Determine the (X, Y) coordinate at the center of the cell enclosing the given text.  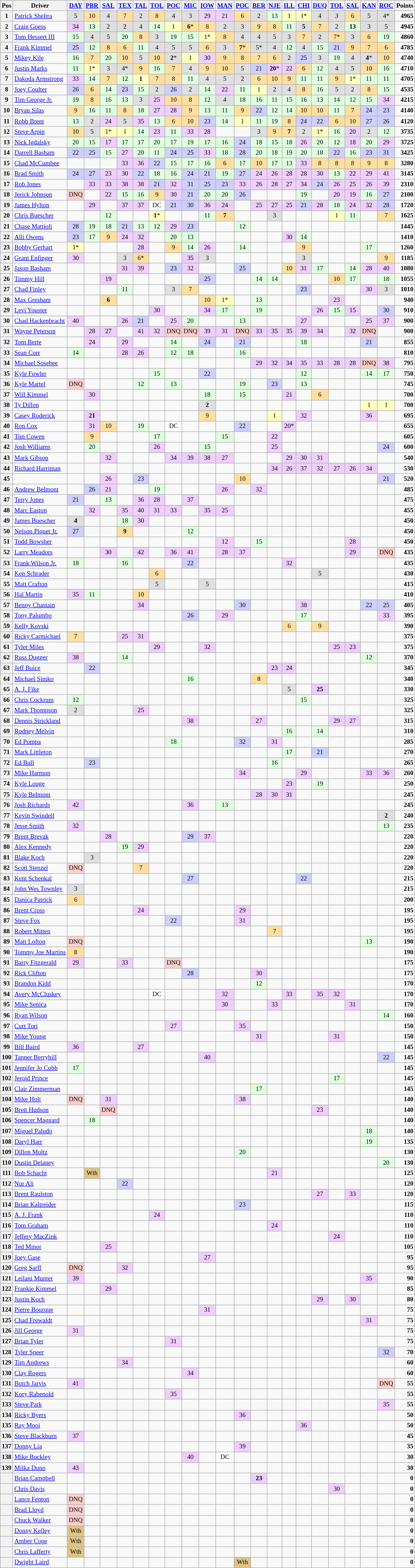
3425 (405, 153)
82 (7, 868)
116 (7, 1226)
250 (405, 784)
Sean Corr (40, 353)
Robb Brent (40, 121)
Jeff Buice (40, 668)
139 (7, 1468)
455 (405, 510)
Todd Bowsher (40, 542)
James Hylton (40, 205)
Steve Arpin (40, 132)
Nick Igdalsky (40, 142)
72 (7, 763)
62 (7, 658)
240 (405, 816)
Frankie Kimmel (40, 1289)
56 (7, 594)
Tanner Berryhill (40, 1058)
Chad Hackenbracht (40, 321)
121 (7, 1278)
Mark Littleton (40, 752)
Grant Enfinger (40, 258)
4945 (405, 27)
122 (7, 1289)
Kevin Swindell (40, 816)
ILL (289, 6)
Barry Fitzgerald (40, 963)
4535 (405, 90)
Ken Schrader (40, 574)
78 (7, 826)
Will Kimmel (40, 395)
485 (405, 489)
410 (405, 594)
200 (405, 900)
Amber Cope (40, 1541)
131 (7, 1383)
48 (7, 510)
47 (7, 500)
4965 (405, 16)
Mark Gibson (40, 458)
81 (7, 857)
Patrick Sheltra (40, 16)
Jeffery MacZink (40, 1236)
Michael Sosebee (40, 363)
77 (7, 816)
4710 (405, 68)
71 (7, 752)
Chris Buescher (40, 216)
BER (259, 6)
695 (405, 416)
Kyle Belmont (40, 795)
Joey Gase (40, 1257)
Ricky Byers (40, 1415)
106 (7, 1120)
59 (7, 626)
52 (7, 553)
51 (7, 542)
Robert Mitten (40, 931)
Bill Baird (40, 1047)
5* (259, 48)
4740 (405, 58)
136 (7, 1436)
Driver (40, 6)
Chris Cockrum (40, 700)
Ed Bull (40, 763)
68 (7, 721)
330 (405, 689)
Rick Clifton (40, 973)
Chase Mattioli (40, 226)
Curt Tori (40, 1026)
Jesse Smith (40, 826)
89 (7, 942)
Brent Cross (40, 910)
Mike Holt (40, 1100)
Brad Lloyd (40, 1510)
235 (405, 826)
Miguel Paludo (40, 1131)
1185 (405, 258)
119 (7, 1257)
Mike Young (40, 1036)
Terry Jones (40, 500)
Brent Raulston (40, 1194)
91 (7, 963)
1260 (405, 247)
655 (405, 426)
TAL (141, 6)
Jeroid Prince (40, 1079)
93 (7, 984)
Jason Basham (40, 269)
111 (7, 1173)
Tim Andrews (40, 1363)
67 (7, 710)
310 (405, 731)
Clay Rogers (40, 1373)
405 (405, 605)
260 (405, 773)
Wayne Peterson (40, 331)
Points (405, 6)
128 (7, 1352)
Ted Minor (40, 1247)
123 (7, 1299)
Danica Patrick (40, 900)
370 (405, 658)
DUQ (320, 6)
65 (7, 689)
4215 (405, 100)
3735 (405, 132)
Kyle Fowler (40, 374)
430 (405, 574)
109 (7, 1152)
57 (7, 605)
Chuck Walker (40, 1520)
76 (7, 805)
66 (7, 700)
Avery McCluskey (40, 994)
DAY (76, 6)
A. J. Fike (40, 689)
Alex Kennedy (40, 847)
Ed Pompa (40, 742)
64 (7, 679)
Richard Harriman (40, 468)
46 (7, 489)
TEX (125, 6)
Benny Chastain (40, 605)
James Buescher (40, 521)
Donny Lia (40, 1447)
MAN (225, 6)
61 (7, 647)
KAN (369, 6)
Milka Duno (40, 1468)
MIC (190, 6)
Brett Hudson (40, 1110)
Matt Crafton (40, 584)
520 (405, 479)
Craig Goess (40, 27)
1625 (405, 216)
63 (7, 668)
104 (7, 1100)
132 (7, 1394)
101 (7, 1068)
Marc Easton (40, 510)
NJE (275, 6)
74 (7, 784)
Tommy Joe Martins (40, 952)
Jennifer Jo Cobb (40, 1068)
4120 (405, 121)
745 (405, 384)
Mark Thompson (40, 710)
Nur Ali (40, 1184)
Spencer Maggard (40, 1120)
94 (7, 994)
Lance Fenton (40, 1500)
137 (7, 1447)
795 (405, 363)
Frank Kimmel (40, 48)
Bobby Gerhart (40, 247)
3725 (405, 142)
Matt Lofton (40, 942)
96 (7, 1015)
Ron Cox (40, 426)
2310 (405, 184)
Brian Tyler (40, 1342)
44 (7, 468)
Ty Dillon (40, 405)
Casey Roderick (40, 416)
Dustin Delaney (40, 1163)
1055 (405, 279)
2* (174, 58)
530 (405, 468)
92 (7, 973)
Bryan Silas (40, 111)
117 (7, 1236)
315 (405, 721)
3145 (405, 174)
98 (7, 1036)
Alli Owens (40, 237)
Justin Koch (40, 1299)
58 (7, 616)
124 (7, 1310)
1410 (405, 237)
Tim Cowen (40, 437)
84 (7, 889)
Rob Jones (40, 184)
87 (7, 921)
49 (7, 521)
102 (7, 1079)
Clair Zimmerman (40, 1089)
Chad Frewaldt (40, 1321)
Dennis Strickland (40, 721)
Daryl Harr (40, 1142)
79 (7, 837)
4860 (405, 37)
Tyler Speer (40, 1352)
Ray Mooi (40, 1426)
Scott Stenzel (40, 868)
Frank Wilson Jr. (40, 563)
Brian Kaltreider (40, 1205)
Donny Kelley (40, 1531)
2100 (405, 195)
Justin Marks (40, 68)
103 (7, 1089)
1010 (405, 290)
Kyle Louge (40, 784)
Chris Lafferty (40, 1552)
Kory Rabenold (40, 1394)
Mikey Kile (40, 58)
910 (405, 311)
133 (7, 1405)
A. J. Frank (40, 1215)
Joey Coulter (40, 90)
395 (405, 616)
88 (7, 931)
390 (405, 626)
118 (7, 1247)
Dakoda Armstrong (40, 79)
Josh Richards (40, 805)
John Wes Townley (40, 889)
Chris Davis (40, 1489)
810 (405, 353)
126 (7, 1331)
475 (405, 500)
Pierre Bourque (40, 1310)
345 (405, 668)
4705 (405, 79)
Chad McCumbee (40, 163)
134 (7, 1415)
Tyler Miles (40, 647)
Andrew Belmont (40, 489)
415 (405, 584)
108 (7, 1142)
Rodney Melvin (40, 731)
1445 (405, 226)
Ricky Carmichael (40, 637)
Larry Meadors (40, 553)
940 (405, 300)
Greg Sarff (40, 1268)
Mike Senica (40, 1005)
138 (7, 1457)
IOW (207, 6)
100 (7, 1058)
Hal Martin (40, 594)
Tim George Jr. (40, 100)
54 (7, 574)
Bob Schacht (40, 1173)
Tom Graham (40, 1226)
Brent Brevak (40, 837)
Russ Dugger (40, 658)
69 (7, 731)
Levi Youster (40, 311)
750 (405, 374)
Ryan Wilson (40, 1015)
129 (7, 1363)
4140 (405, 111)
285 (405, 742)
605 (405, 437)
Tony Palumbo (40, 616)
1080 (405, 269)
Josh Williams (40, 447)
Steve Blackburn (40, 1436)
Max Gresham (40, 300)
Jerick Johnson (40, 195)
Michael Simko (40, 679)
CHI (304, 6)
97 (7, 1026)
53 (7, 563)
Tom Berte (40, 342)
265 (405, 763)
600 (405, 447)
Steve Fox (40, 921)
160 (405, 1015)
1720 (405, 205)
PBR (92, 6)
112 (7, 1184)
Dwight Laird (40, 1562)
Mike Buckley (40, 1457)
3280 (405, 163)
Nelson Piquet Jr. (40, 532)
Brian Campbell (40, 1478)
Timmy Hill (40, 279)
Darrell Basham (40, 153)
Leilani Munter (40, 1278)
99 (7, 1047)
Mike Harmon (40, 773)
Brad Smith (40, 174)
Kyle Martel (40, 384)
855 (405, 342)
ROC (386, 6)
73 (7, 773)
Butch Jarvis (40, 1383)
83 (7, 879)
Brandon Kidd (40, 984)
127 (7, 1342)
Dillon Moltz (40, 1152)
Blake Koch (40, 857)
114 (7, 1205)
540 (405, 458)
113 (7, 1194)
Kent Schenkal (40, 879)
Tom Hessert III (40, 37)
Jill George (40, 1331)
Steve Park (40, 1405)
Pos (7, 6)
Chad Finley (40, 290)
86 (7, 910)
107 (7, 1131)
Kelly Kovski (40, 626)
4785 (405, 48)
270 (405, 752)
340 (405, 679)
